Search for the cell housing the specified text and yield its [x, y] center coordinate. 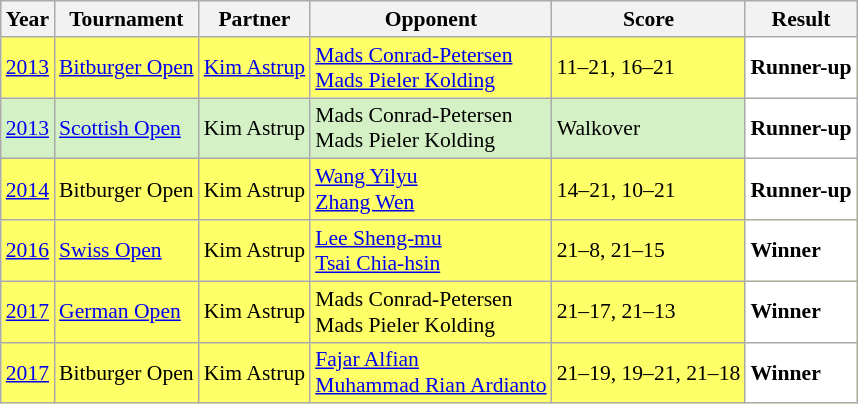
2014 [28, 190]
11–21, 16–21 [649, 68]
Scottish Open [126, 128]
German Open [126, 312]
Result [800, 19]
Tournament [126, 19]
Swiss Open [126, 250]
2016 [28, 250]
14–21, 10–21 [649, 190]
21–17, 21–13 [649, 312]
Walkover [649, 128]
21–8, 21–15 [649, 250]
Year [28, 19]
Wang Yilyu Zhang Wen [431, 190]
Lee Sheng-mu Tsai Chia-hsin [431, 250]
Opponent [431, 19]
Score [649, 19]
21–19, 19–21, 21–18 [649, 372]
Partner [254, 19]
Fajar Alfian Muhammad Rian Ardianto [431, 372]
